Return the (X, Y) coordinate for the center point of the cell that contains the specified text.  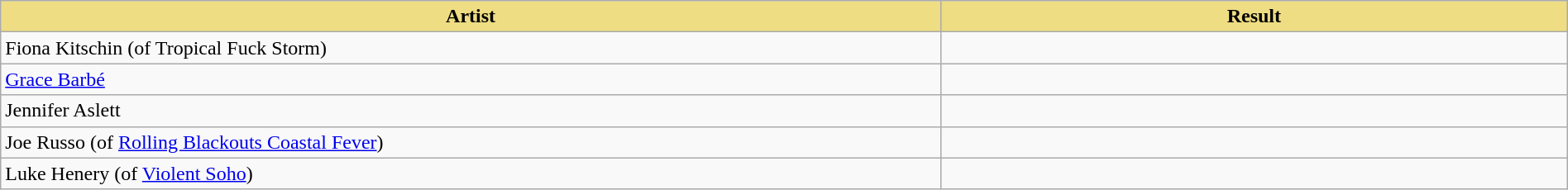
Luke Henery (of Violent Soho) (471, 173)
Jennifer Aslett (471, 111)
Fiona Kitschin (of Tropical Fuck Storm) (471, 48)
Artist (471, 17)
Result (1254, 17)
Grace Barbé (471, 79)
Joe Russo (of Rolling Blackouts Coastal Fever) (471, 142)
